Output the [x, y] coordinate of the center of the cell containing the given text.  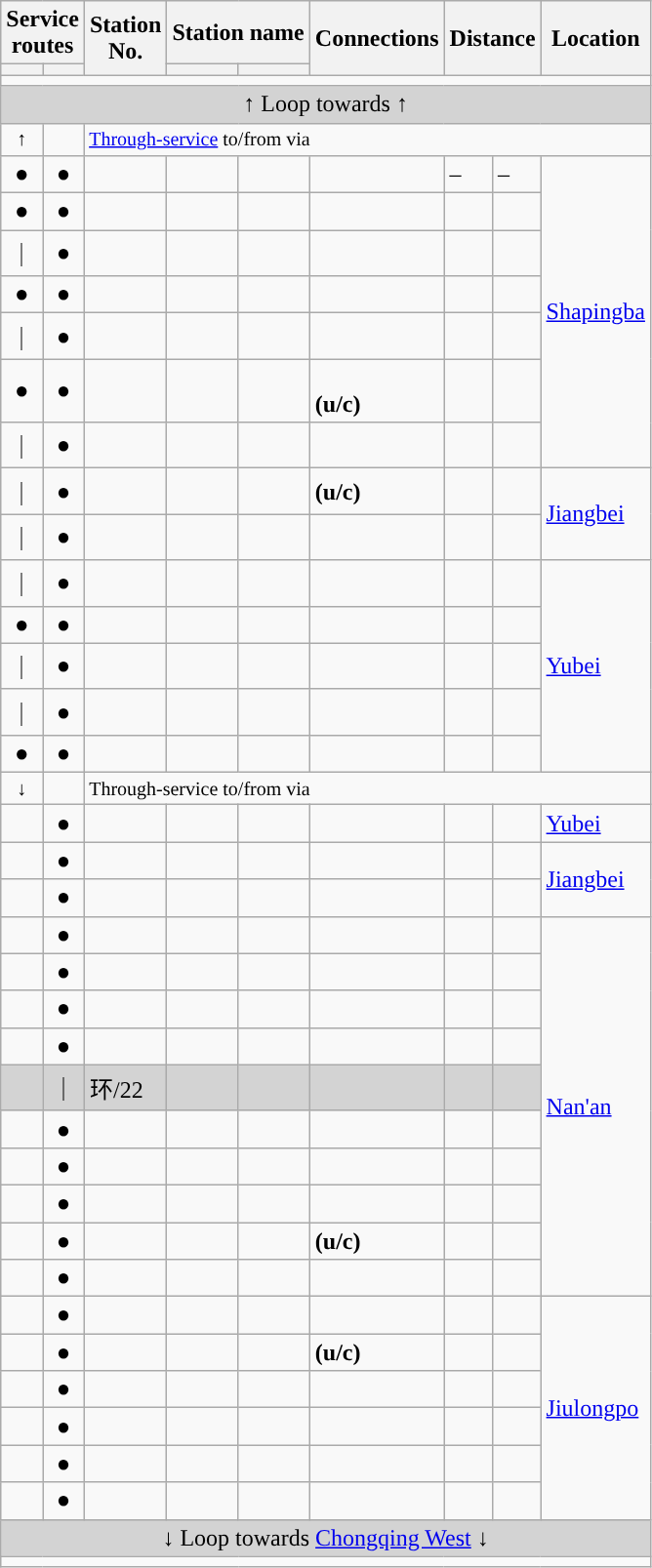
Location [595, 38]
Nan'an [595, 1106]
↑ Loop towards ↑ [326, 104]
Connections [377, 38]
Jiulongpo [595, 1408]
Serviceroutes [43, 33]
↓ [21, 788]
Shapingba [595, 311]
Station name [238, 33]
↓ Loop towards Chongqing West ↓ [326, 1538]
StationNo. [125, 38]
↑ [21, 139]
环/22 [125, 1087]
Distance [492, 38]
